For the text-containing cell, return its midpoint in (x, y) coordinate format. 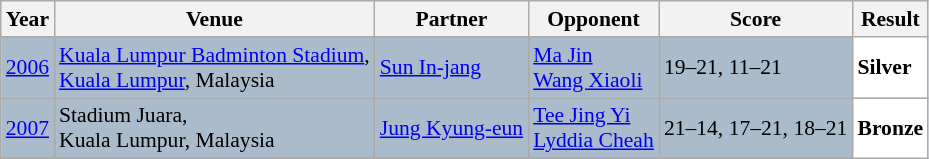
2007 (28, 128)
Bronze (890, 128)
Result (890, 19)
Stadium Juara,Kuala Lumpur, Malaysia (214, 128)
Tee Jing Yi Lyddia Cheah (594, 128)
Year (28, 19)
Opponent (594, 19)
Jung Kyung-eun (452, 128)
Score (756, 19)
Silver (890, 68)
Sun In-jang (452, 68)
Ma Jin Wang Xiaoli (594, 68)
19–21, 11–21 (756, 68)
2006 (28, 68)
Venue (214, 19)
21–14, 17–21, 18–21 (756, 128)
Kuala Lumpur Badminton Stadium,Kuala Lumpur, Malaysia (214, 68)
Partner (452, 19)
